Find where the given text appears and provide that cell's center as (X, Y) coordinate. 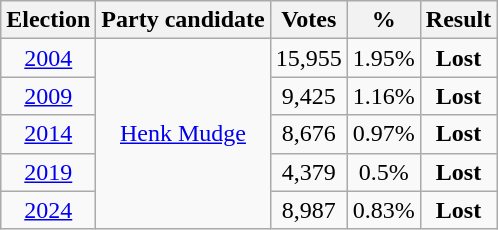
8,987 (308, 210)
2009 (48, 96)
Party candidate (183, 20)
Result (458, 20)
Election (48, 20)
Votes (308, 20)
2019 (48, 172)
4,379 (308, 172)
2004 (48, 58)
0.97% (384, 134)
Henk Mudge (183, 134)
8,676 (308, 134)
15,955 (308, 58)
2024 (48, 210)
2014 (48, 134)
1.95% (384, 58)
9,425 (308, 96)
0.83% (384, 210)
% (384, 20)
1.16% (384, 96)
0.5% (384, 172)
